From the cell containing the given text, extract its center point as (X, Y) coordinate. 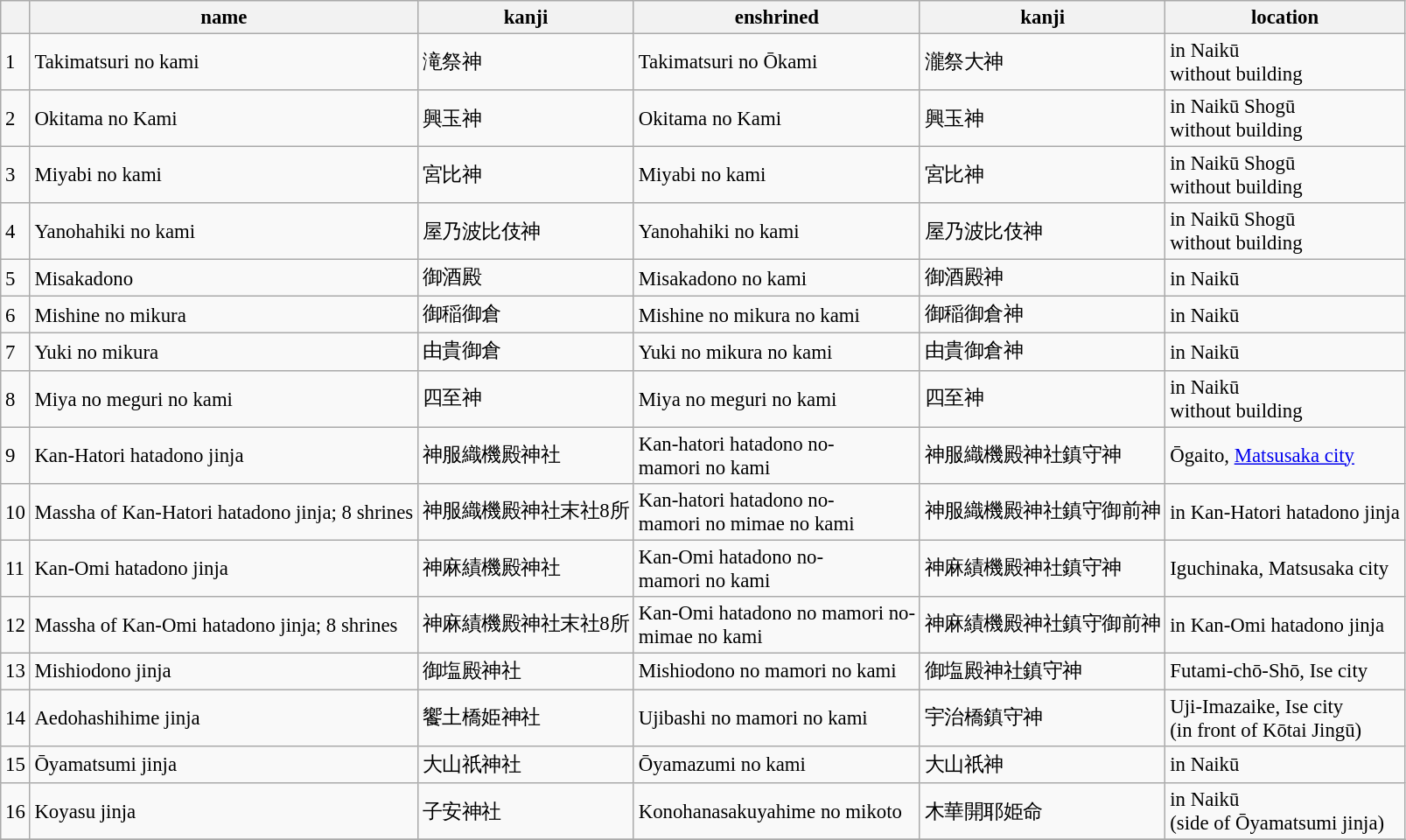
Kan-hatori hatadono no- mamori no mimae no kami (777, 511)
Ōyamatsumi jinja (224, 765)
神麻績機殿神社鎮守御前神 (1043, 625)
御稲御倉神 (1043, 315)
神服織機殿神社鎮守御前神 (1043, 511)
Ōgaito, Matsusaka city (1284, 455)
enshrined (777, 17)
御塩殿神社 (525, 671)
5 (16, 278)
御酒殿神 (1043, 278)
Kan-hatori hatadono no- mamori no kami (777, 455)
location (1284, 17)
in Naikū (side of Ōyamatsumi jinja) (1284, 812)
3 (16, 175)
14 (16, 717)
神麻績機殿神社 (525, 569)
Ujibashi no mamori no kami (777, 717)
神服織機殿神社 (525, 455)
木華開耶姫命 (1043, 812)
name (224, 17)
Massha of Kan-Omi hatadono jinja; 8 shrines (224, 625)
1 (16, 63)
Iguchinaka, Matsusaka city (1284, 569)
神服織機殿神社鎮守神 (1043, 455)
御稲御倉 (525, 315)
Kan-Omi hatadono no- mamori no kami (777, 569)
in Kan-Omi hatadono jinja (1284, 625)
Kan-Hatori hatadono jinja (224, 455)
大山祇神 (1043, 765)
宇治橋鎮守神 (1043, 717)
Konohanasakuyahime no mikoto (777, 812)
13 (16, 671)
瀧祭大神 (1043, 63)
Aedohashihime jinja (224, 717)
Mishiodono jinja (224, 671)
大山祇神社 (525, 765)
11 (16, 569)
6 (16, 315)
Misakadono (224, 278)
12 (16, 625)
滝祭神 (525, 63)
Futami-chō-Shō, Ise city (1284, 671)
2 (16, 119)
由貴御倉神 (1043, 352)
由貴御倉 (525, 352)
9 (16, 455)
Takimatsuri no kami (224, 63)
10 (16, 511)
神服織機殿神社末社8所 (525, 511)
Uji-Imazaike, Ise city (in front of Kōtai Jingū) (1284, 717)
饗土橋姫神社 (525, 717)
神麻績機殿神社末社8所 (525, 625)
Mishiodono no mamori no kami (777, 671)
御塩殿神社鎮守神 (1043, 671)
15 (16, 765)
Misakadono no kami (777, 278)
子安神社 (525, 812)
Yuki no mikura no kami (777, 352)
Kan-Omi hatadono jinja (224, 569)
in Kan-Hatori hatadono jinja (1284, 511)
16 (16, 812)
Takimatsuri no Ōkami (777, 63)
Yuki no mikura (224, 352)
8 (16, 399)
Kan-Omi hatadono no mamori no- mimae no kami (777, 625)
Massha of Kan-Hatori hatadono jinja; 8 shrines (224, 511)
Koyasu jinja (224, 812)
Mishine no mikura (224, 315)
4 (16, 231)
御酒殿 (525, 278)
Mishine no mikura no kami (777, 315)
Ōyamazumi no kami (777, 765)
神麻績機殿神社鎮守神 (1043, 569)
7 (16, 352)
